Return (x, y) of the center of cell containing provided text 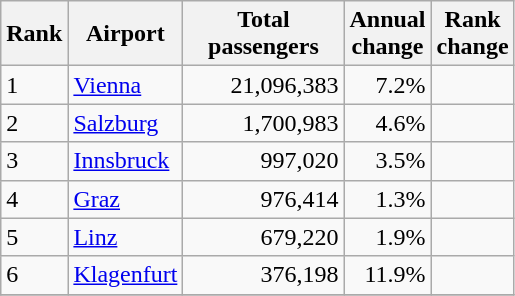
1.9% (388, 237)
Graz (126, 199)
3.5% (388, 161)
21,096,383 (264, 85)
7.2% (388, 85)
Rank (34, 34)
6 (34, 275)
2 (34, 123)
1 (34, 85)
Salzburg (126, 123)
4.6% (388, 123)
Vienna (126, 85)
376,198 (264, 275)
5 (34, 237)
Innsbruck (126, 161)
4 (34, 199)
Airport (126, 34)
Rankchange (472, 34)
679,220 (264, 237)
Klagenfurt (126, 275)
1.3% (388, 199)
Annualchange (388, 34)
1,700,983 (264, 123)
997,020 (264, 161)
Linz (126, 237)
11.9% (388, 275)
976,414 (264, 199)
3 (34, 161)
Totalpassengers (264, 34)
